Pinpoint the cell where the given text exists, returning its (x, y) midpoint coordinate. 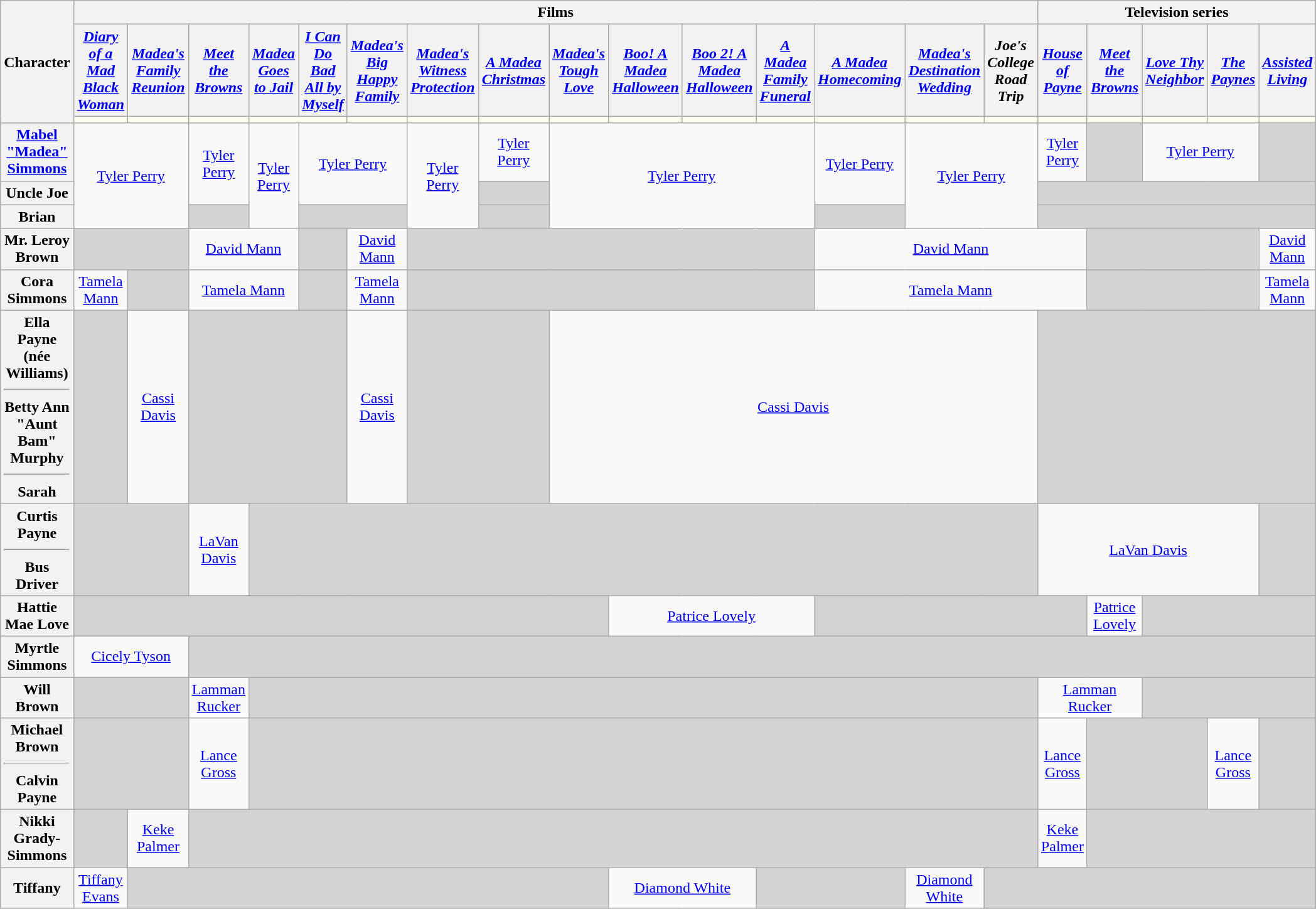
Michael BrownCalvin Payne (37, 764)
Will Brown (37, 697)
A Madea Christmas (513, 70)
Madea's Destination Wedding (944, 70)
Assisted Living (1288, 70)
Nikki Grady-Simmons (37, 839)
Love Thy Neighbor (1175, 70)
Brian (37, 217)
Tiffany Evans (100, 888)
A Madea Family Funeral (785, 70)
Character (37, 62)
Madea's Witness Protection (442, 70)
Films (555, 13)
Myrtle Simmons (37, 657)
I Can Do Bad All by Myself (323, 70)
The Paynes (1233, 70)
Boo 2! A Madea Halloween (719, 70)
Madea's Family Reunion (158, 70)
Madea Goes to Jail (274, 70)
Cora Simmons (37, 290)
Madea's Tough Love (579, 70)
House of Payne (1062, 70)
Curtis PayneBus Driver (37, 549)
Ella Payne (née Williams)Betty Ann "Aunt Bam" MurphySarah (37, 407)
Mabel "Madea" Simmons (37, 152)
Tiffany (37, 888)
Madea's Big Happy Family (377, 70)
Television series (1176, 13)
Boo! A Madea Halloween (646, 70)
Diary of a Mad Black Woman (100, 70)
Mr. Leroy Brown (37, 249)
Hattie Mae Love (37, 615)
Cicely Tyson (131, 657)
A Madea Homecoming (860, 70)
Uncle Joe (37, 193)
Joe's College Road Trip (1011, 70)
